Find where the given text appears and provide that cell's center as [X, Y] coordinate. 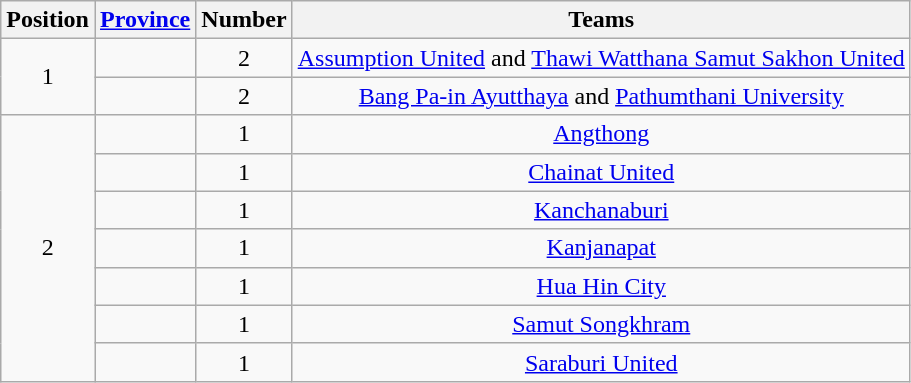
Province [144, 20]
Chainat United [601, 172]
Kanjanapat [601, 248]
Samut Songkhram [601, 324]
Assumption United and Thawi Watthana Samut Sakhon United [601, 58]
Teams [601, 20]
Kanchanaburi [601, 210]
Saraburi United [601, 362]
Number [244, 20]
Position [48, 20]
Hua Hin City [601, 286]
Angthong [601, 134]
Bang Pa-in Ayutthaya and Pathumthani University [601, 96]
